Locate the cell with the specified text and output its (X, Y) center coordinate. 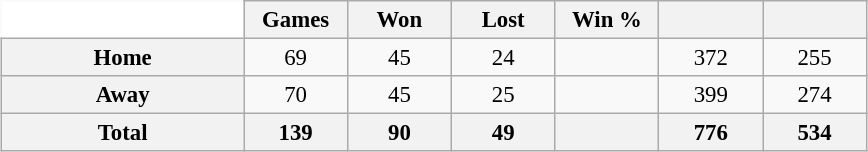
Lost (503, 20)
Home (123, 57)
70 (296, 95)
69 (296, 57)
255 (815, 57)
Total (123, 133)
139 (296, 133)
Won (399, 20)
776 (711, 133)
372 (711, 57)
399 (711, 95)
Games (296, 20)
274 (815, 95)
49 (503, 133)
25 (503, 95)
534 (815, 133)
90 (399, 133)
24 (503, 57)
Away (123, 95)
Win % (607, 20)
